Determine the [x, y] coordinate at the center of the cell enclosing the given text.  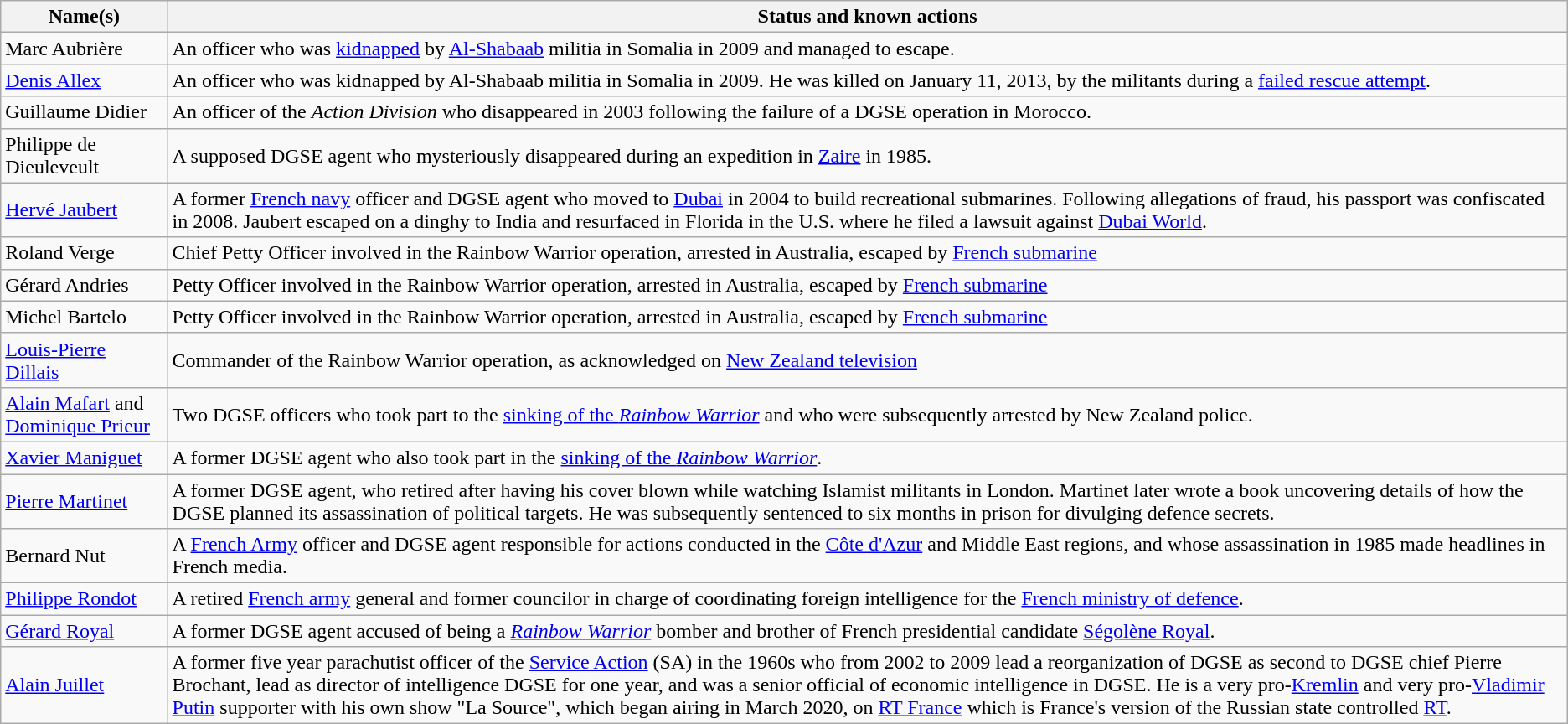
Hervé Jaubert [84, 209]
Chief Petty Officer involved in the Rainbow Warrior operation, arrested in Australia, escaped by French submarine [868, 253]
Michel Bartelo [84, 317]
Pierre Martinet [84, 501]
Alain Juillet [84, 685]
A former DGSE agent accused of being a Rainbow Warrior bomber and brother of French presidential candidate Ségolène Royal. [868, 631]
Bernard Nut [84, 556]
Marc Aubrière [84, 49]
Status and known actions [868, 17]
A supposed DGSE agent who mysteriously disappeared during an expedition in Zaire in 1985. [868, 156]
Denis Allex [84, 80]
A retired French army general and former councilor in charge of coordinating foreign intelligence for the French ministry of defence. [868, 599]
Gérard Royal [84, 631]
An officer of the Action Division who disappeared in 2003 following the failure of a DGSE operation in Morocco. [868, 112]
Alain Mafart and Dominique Prieur [84, 414]
A former DGSE agent who also took part in the sinking of the Rainbow Warrior. [868, 458]
An officer who was kidnapped by Al-Shabaab militia in Somalia in 2009 and managed to escape. [868, 49]
Philippe de Dieuleveult [84, 156]
Roland Verge [84, 253]
Guillaume Didier [84, 112]
Name(s) [84, 17]
Gérard Andries [84, 285]
Xavier Maniguet [84, 458]
Two DGSE officers who took part to the sinking of the Rainbow Warrior and who were subsequently arrested by New Zealand police. [868, 414]
Commander of the Rainbow Warrior operation, as acknowledged on New Zealand television [868, 360]
Louis-Pierre Dillais [84, 360]
Philippe Rondot [84, 599]
